Capture the cell that displays the provided text and extract its [x, y] central coordinate. 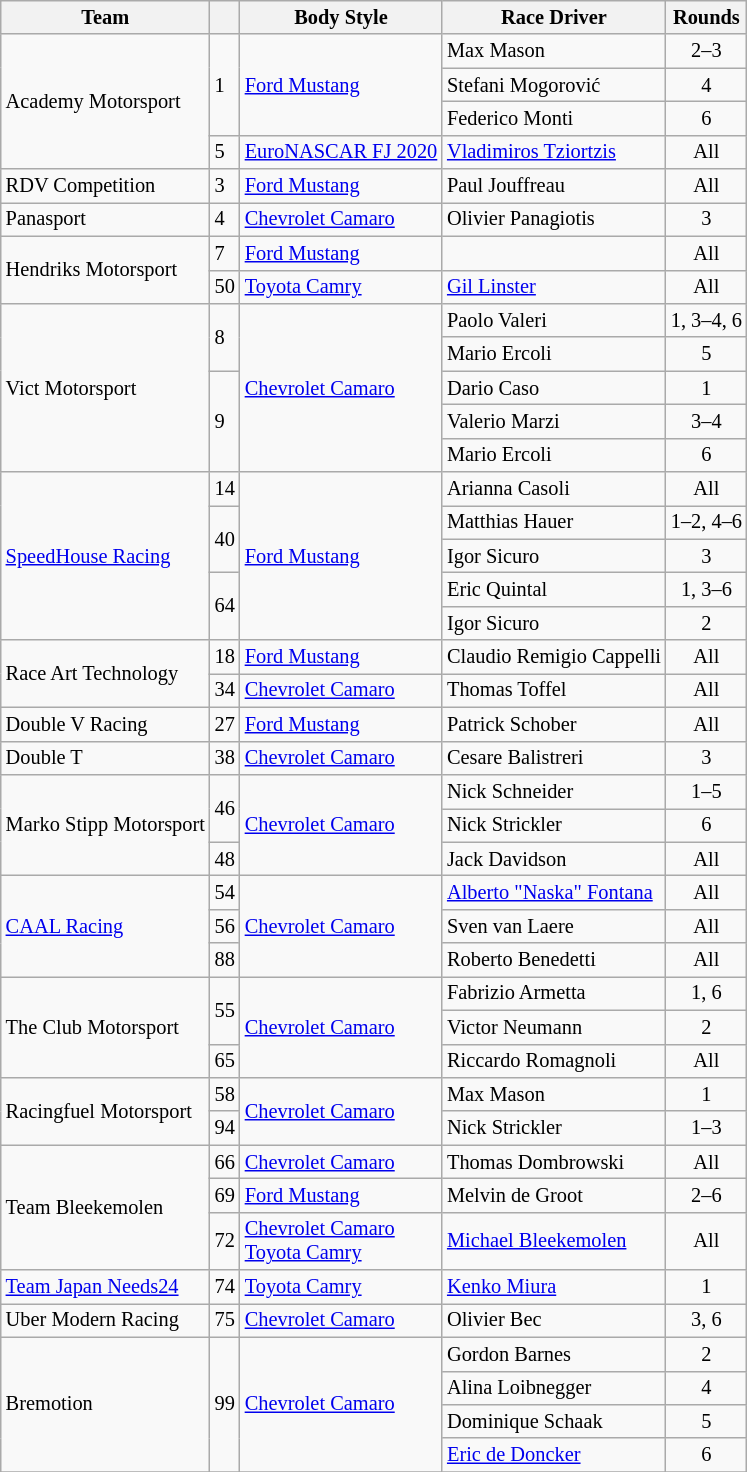
Uber Modern Racing [106, 1320]
Vict Motorsport [106, 387]
Race Art Technology [106, 674]
Panasport [106, 219]
Eric Quintal [554, 589]
8 [225, 336]
Vladimiros Tziortzis [554, 152]
Jack Davidson [554, 859]
Alina Loibnegger [554, 1388]
RDV Competition [106, 186]
54 [225, 892]
Dario Caso [554, 388]
Claudio Remigio Cappelli [554, 657]
Bremotion [106, 1404]
Team Bleekemolen [106, 1208]
The Club Motorsport [106, 1026]
69 [225, 1195]
48 [225, 859]
Gordon Barnes [554, 1354]
1–2, 4–6 [706, 522]
Thomas Toffel [554, 690]
Team Japan Needs24 [106, 1287]
Academy Motorsport [106, 102]
Marko Stipp Motorsport [106, 824]
18 [225, 657]
14 [225, 489]
Federico Monti [554, 118]
74 [225, 1287]
2–6 [706, 1195]
Roberto Benedetti [554, 960]
Hendriks Motorsport [106, 270]
Thomas Dombrowski [554, 1162]
Michael Bleekemolen [554, 1241]
Stefani Mogorović [554, 85]
Racingfuel Motorsport [106, 1110]
Team [106, 17]
Cesare Balistreri [554, 758]
58 [225, 1094]
Double T [106, 758]
Olivier Panagiotis [554, 219]
66 [225, 1162]
40 [225, 538]
99 [225, 1404]
27 [225, 724]
1, 3–4, 6 [706, 320]
Matthias Hauer [554, 522]
64 [225, 606]
88 [225, 960]
Fabrizio Armetta [554, 993]
Double V Racing [106, 724]
Paolo Valeri [554, 320]
56 [225, 926]
Chevrolet Camaro Toyota Camry [341, 1241]
EuroNASCAR FJ 2020 [341, 152]
2–3 [706, 51]
Body Style [341, 17]
SpeedHouse Racing [106, 556]
Kenko Miura [554, 1287]
1–5 [706, 791]
Alberto "Naska" Fontana [554, 892]
9 [225, 422]
Arianna Casoli [554, 489]
Victor Neumann [554, 1027]
Valerio Marzi [554, 421]
Riccardo Romagnoli [554, 1061]
46 [225, 808]
1, 6 [706, 993]
Sven van Laere [554, 926]
Olivier Bec [554, 1320]
38 [225, 758]
75 [225, 1320]
3, 6 [706, 1320]
65 [225, 1061]
1, 3–6 [706, 589]
Melvin de Groot [554, 1195]
Dominique Schaak [554, 1421]
94 [225, 1128]
Rounds [706, 17]
Race Driver [554, 17]
50 [225, 287]
Patrick Schober [554, 724]
3–4 [706, 421]
Paul Jouffreau [554, 186]
7 [225, 253]
72 [225, 1241]
1–3 [706, 1128]
55 [225, 1010]
34 [225, 690]
Eric de Doncker [554, 1455]
Gil Linster [554, 287]
Nick Schneider [554, 791]
CAAL Racing [106, 926]
